Extract the (x, y) coordinate from the center of the cell holding the provided text.  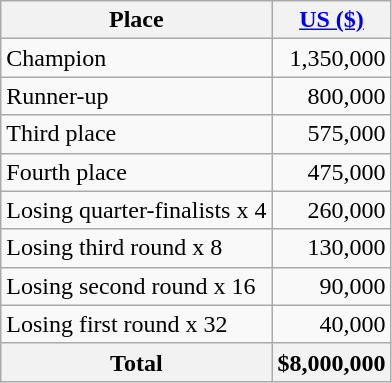
Losing second round x 16 (136, 286)
Fourth place (136, 172)
Place (136, 20)
260,000 (332, 210)
$8,000,000 (332, 362)
800,000 (332, 96)
40,000 (332, 324)
Third place (136, 134)
90,000 (332, 286)
Total (136, 362)
475,000 (332, 172)
Champion (136, 58)
575,000 (332, 134)
1,350,000 (332, 58)
Losing first round x 32 (136, 324)
Runner-up (136, 96)
130,000 (332, 248)
US ($) (332, 20)
Losing third round x 8 (136, 248)
Losing quarter-finalists x 4 (136, 210)
